Identify which cell holds the provided text, then report its [x, y] central coordinate. 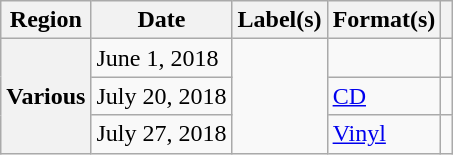
CD [384, 96]
Date [162, 20]
June 1, 2018 [162, 58]
Format(s) [384, 20]
July 20, 2018 [162, 96]
July 27, 2018 [162, 134]
Region [46, 20]
Vinyl [384, 134]
Label(s) [280, 20]
Various [46, 96]
